Detect which cell encompasses the target text, then output its (x, y) center coordinate. 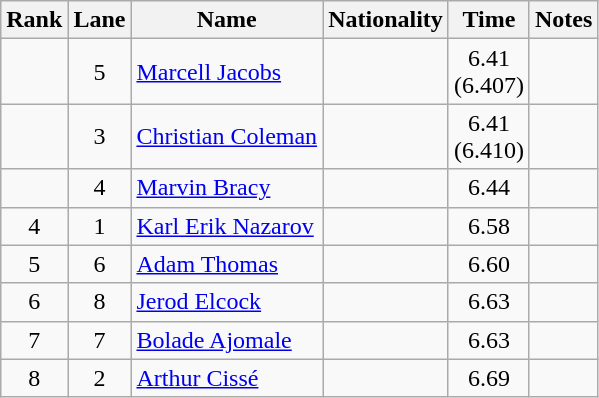
Marvin Bracy (227, 188)
6.41(6.410) (488, 136)
6.58 (488, 226)
Time (488, 20)
Lane (100, 20)
Name (227, 20)
6.69 (488, 378)
Rank (34, 20)
6.44 (488, 188)
Arthur Cissé (227, 378)
Jerod Elcock (227, 302)
Karl Erik Nazarov (227, 226)
Adam Thomas (227, 264)
2 (100, 378)
6.41(6.407) (488, 72)
Notes (563, 20)
Nationality (386, 20)
1 (100, 226)
3 (100, 136)
6.60 (488, 264)
Christian Coleman (227, 136)
Bolade Ajomale (227, 340)
Marcell Jacobs (227, 72)
